Pinpoint the cell where the given text exists, returning its [x, y] midpoint coordinate. 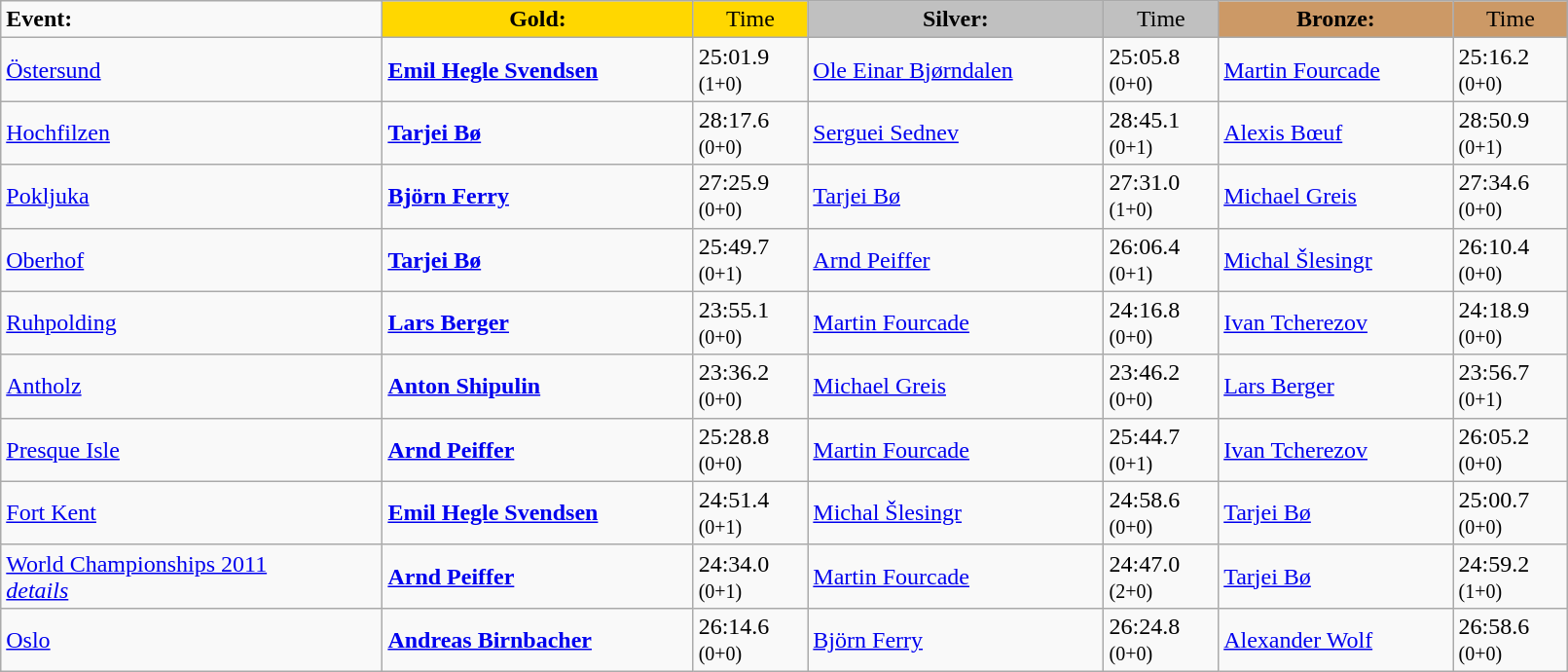
23:36.2(0+0) [750, 386]
Pokljuka [192, 197]
25:44.7(0+1) [1161, 450]
Serguei Sednev [956, 132]
Presque Isle [192, 450]
Alexander Wolf [1335, 639]
23:46.2(0+0) [1161, 386]
World Championships 2011details [192, 577]
24:34.0(0+1) [750, 577]
27:31.0(1+0) [1161, 197]
Alexis Bœuf [1335, 132]
28:50.9(0+1) [1511, 132]
Anton Shipulin [537, 386]
25:49.7(0+1) [750, 259]
26:24.8(0+0) [1161, 639]
24:47.0(2+0) [1161, 577]
24:18.9(0+0) [1511, 323]
26:14.6(0+0) [750, 639]
Event: [192, 19]
24:58.6(0+0) [1161, 512]
25:05.8(0+0) [1161, 70]
27:25.9(0+0) [750, 197]
26:06.4(0+1) [1161, 259]
Hochfilzen [192, 132]
Oslo [192, 639]
25:28.8(0+0) [750, 450]
25:00.7(0+0) [1511, 512]
Östersund [192, 70]
24:51.4(0+1) [750, 512]
25:16.2(0+0) [1511, 70]
26:58.6(0+0) [1511, 639]
Fort Kent [192, 512]
26:10.4(0+0) [1511, 259]
24:59.2(1+0) [1511, 577]
25:01.9(1+0) [750, 70]
23:55.1(0+0) [750, 323]
Bronze: [1335, 19]
26:05.2(0+0) [1511, 450]
Ole Einar Bjørndalen [956, 70]
Oberhof [192, 259]
Andreas Birnbacher [537, 639]
24:16.8(0+0) [1161, 323]
Silver: [956, 19]
28:17.6(0+0) [750, 132]
Ruhpolding [192, 323]
28:45.1(0+1) [1161, 132]
Antholz [192, 386]
Gold: [537, 19]
23:56.7(0+1) [1511, 386]
27:34.6(0+0) [1511, 197]
